Capture the cell that displays the provided text and extract its [x, y] central coordinate. 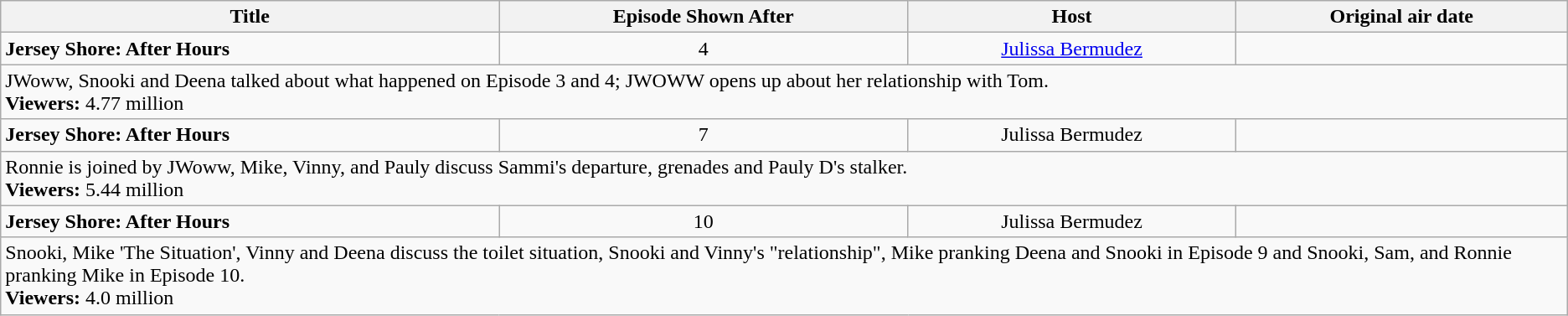
JWoww, Snooki and Deena talked about what happened on Episode 3 and 4; JWOWW opens up about her relationship with Tom.Viewers: 4.77 million [784, 92]
10 [704, 221]
Ronnie is joined by JWoww, Mike, Vinny, and Pauly discuss Sammi's departure, grenades and Pauly D's stalker.Viewers: 5.44 million [784, 178]
7 [704, 135]
Host [1072, 17]
Episode Shown After [704, 17]
Original air date [1401, 17]
4 [704, 49]
Title [250, 17]
